Find where the given text appears and provide that cell's center as [X, Y] coordinate. 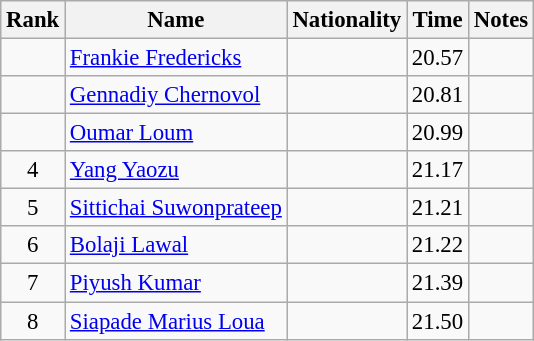
Time [438, 20]
Nationality [346, 20]
21.17 [438, 170]
20.99 [438, 133]
20.81 [438, 95]
7 [33, 283]
21.21 [438, 208]
Rank [33, 20]
4 [33, 170]
Oumar Loum [176, 133]
Siapade Marius Loua [176, 321]
Frankie Fredericks [176, 58]
Gennadiy Chernovol [176, 95]
Sittichai Suwonprateep [176, 208]
Name [176, 20]
6 [33, 245]
21.39 [438, 283]
5 [33, 208]
20.57 [438, 58]
Piyush Kumar [176, 283]
Bolaji Lawal [176, 245]
21.50 [438, 321]
21.22 [438, 245]
8 [33, 321]
Notes [500, 20]
Yang Yaozu [176, 170]
